Locate the cell with the specified text and output its (x, y) center coordinate. 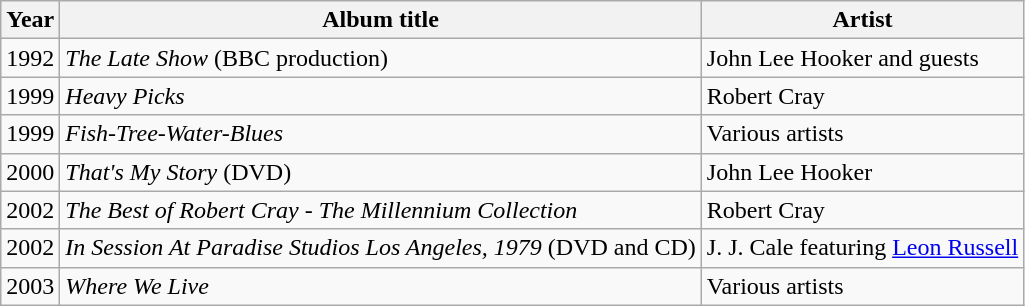
Album title (381, 20)
2000 (30, 172)
1992 (30, 58)
2003 (30, 286)
The Best of Robert Cray - The Millennium Collection (381, 210)
Where We Live (381, 286)
Fish-Tree-Water-Blues (381, 134)
John Lee Hooker and guests (862, 58)
John Lee Hooker (862, 172)
J. J. Cale featuring Leon Russell (862, 248)
In Session At Paradise Studios Los Angeles, 1979 (DVD and CD) (381, 248)
The Late Show (BBC production) (381, 58)
Artist (862, 20)
That's My Story (DVD) (381, 172)
Year (30, 20)
Heavy Picks (381, 96)
